Find where the given text appears and provide that cell's center as [X, Y] coordinate. 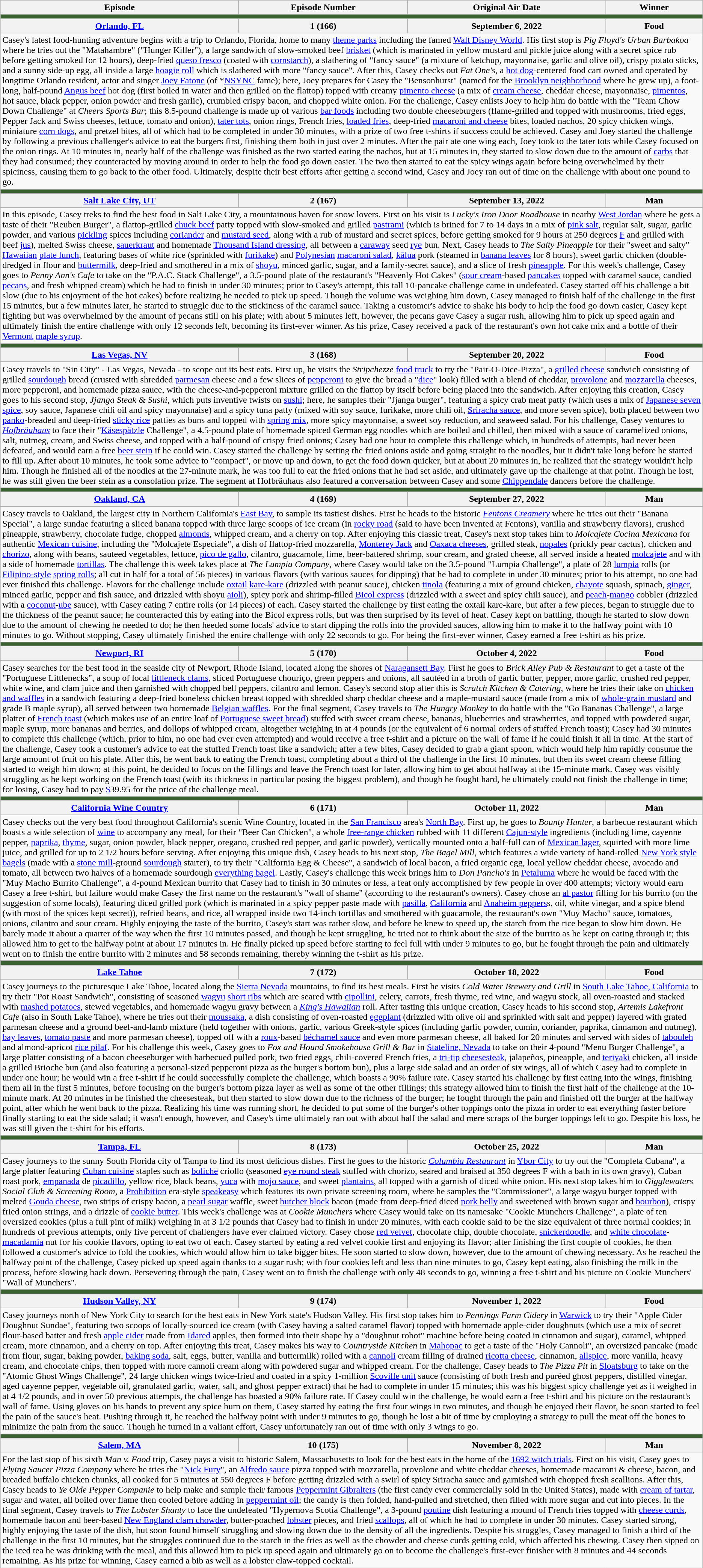
6 (171) [323, 808]
Las Vegas, NV [119, 355]
Salt Lake City, UT [119, 200]
Lake Tahoe [119, 972]
Episode Number [323, 8]
2 (167) [323, 200]
5 (170) [323, 653]
10 (175) [323, 1445]
3 (168) [323, 355]
Oakland, CA [119, 499]
October 25, 2022 [507, 1147]
Episode [119, 8]
October 4, 2022 [507, 653]
Newport, RI [119, 653]
November 8, 2022 [507, 1445]
September 6, 2022 [507, 26]
October 11, 2022 [507, 808]
September 27, 2022 [507, 499]
7 (172) [323, 972]
October 18, 2022 [507, 972]
Tampa, FL [119, 1147]
Salem, MA [119, 1445]
November 1, 2022 [507, 1301]
1 (166) [323, 26]
Orlando, FL [119, 26]
September 13, 2022 [507, 200]
September 20, 2022 [507, 355]
Original Air Date [507, 8]
Hudson Valley, NY [119, 1301]
9 (174) [323, 1301]
California Wine Country [119, 808]
4 (169) [323, 499]
Winner [654, 8]
8 (173) [323, 1147]
